Capture the cell that displays the provided text and extract its (X, Y) central coordinate. 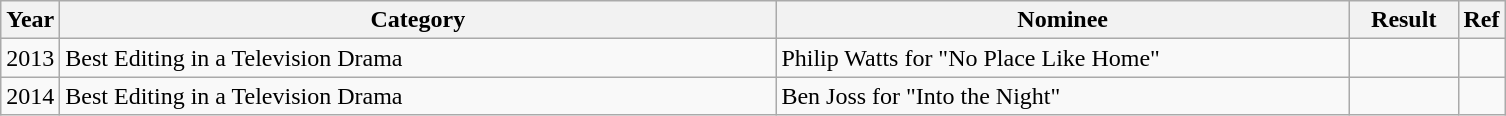
Philip Watts for "No Place Like Home" (1063, 58)
Ref (1482, 20)
Result (1404, 20)
Year (30, 20)
Nominee (1063, 20)
Category (418, 20)
2013 (30, 58)
Ben Joss for "Into the Night" (1063, 96)
2014 (30, 96)
